Find where the given text appears and provide that cell's center as [X, Y] coordinate. 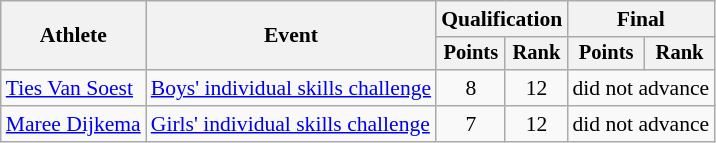
Event [291, 36]
Qualification [502, 19]
8 [470, 88]
Maree Dijkema [74, 124]
Ties Van Soest [74, 88]
Boys' individual skills challenge [291, 88]
Final [640, 19]
Athlete [74, 36]
7 [470, 124]
Girls' individual skills challenge [291, 124]
